Locate the cell with the specified text and output its [x, y] center coordinate. 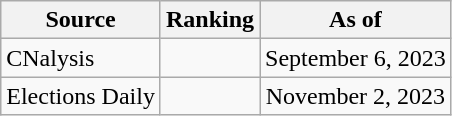
Source [81, 20]
Elections Daily [81, 96]
November 2, 2023 [356, 96]
CNalysis [81, 58]
September 6, 2023 [356, 58]
Ranking [210, 20]
As of [356, 20]
